From the cell containing the given text, extract its center point as [x, y] coordinate. 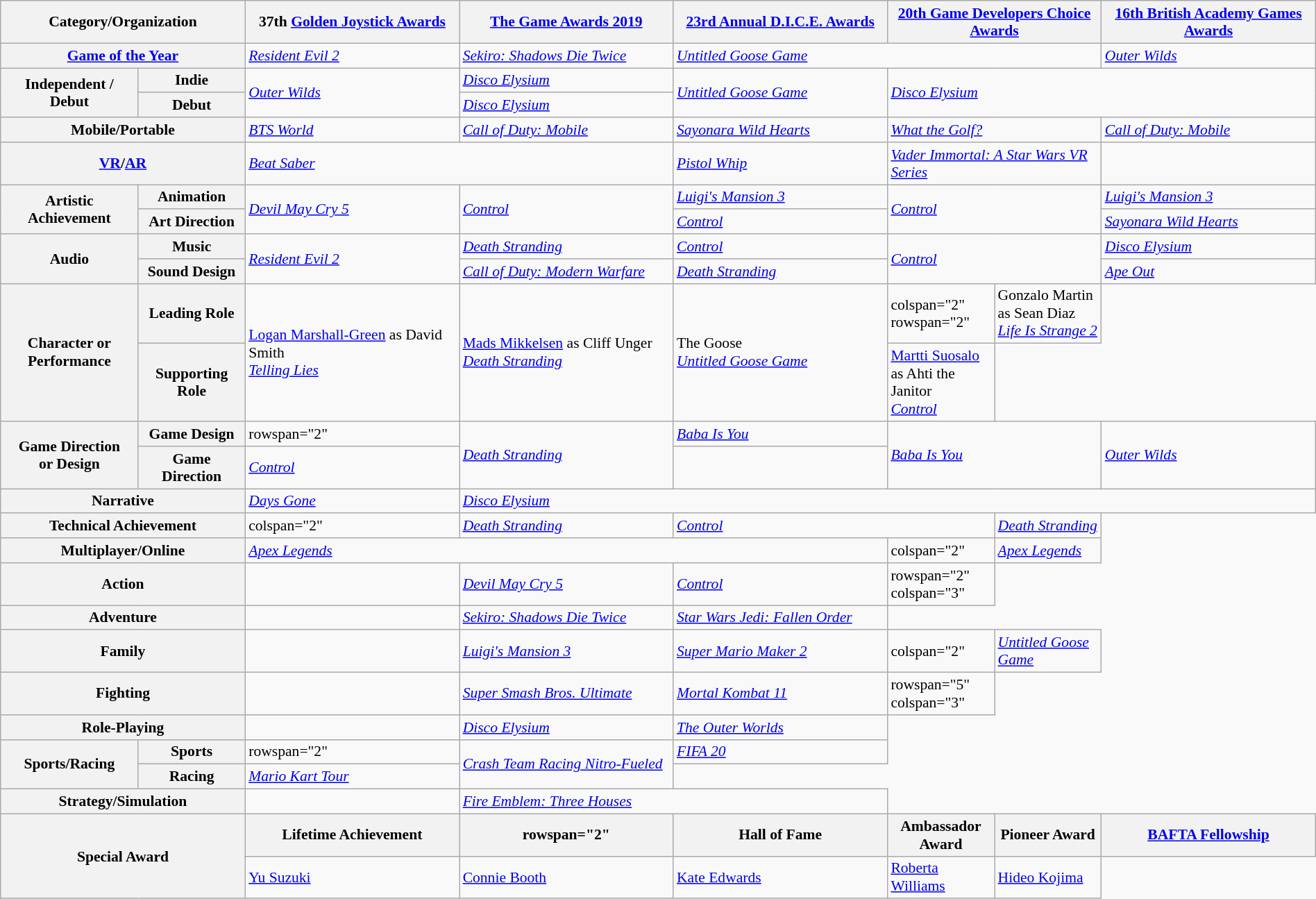
Game Direction [192, 467]
Beat Saber [459, 162]
Ape Out [1209, 271]
Connie Booth [566, 877]
What the Golf? [994, 130]
Kate Edwards [780, 877]
Music [192, 246]
Technical Achievement [123, 526]
BAFTA Fellowship [1209, 834]
Logan Marshall-Green as David SmithTelling Lies [352, 353]
rowspan="2" colspan="3" [940, 583]
Hideo Kojima [1048, 877]
Game Directionor Design [69, 455]
Role-Playing [123, 727]
Game Design [192, 434]
Family [123, 651]
Pistol Whip [780, 162]
Gonzalo Martin as Sean DiazLife Is Strange 2 [1048, 314]
Ambassador Award [940, 834]
Yu Suzuki [352, 877]
Strategy/Simulation [123, 801]
23rd Annual D.I.C.E. Awards [780, 22]
FIFA 20 [780, 752]
Sports [192, 752]
Pioneer Award [1048, 834]
Super Smash Bros. Ultimate [566, 693]
Hall of Fame [780, 834]
Animation [192, 197]
Mario Kart Tour [352, 777]
colspan="2" rowspan="2" [940, 314]
Sound Design [192, 271]
Audio [69, 258]
Lifetime Achievement [352, 834]
Sports/Racing [69, 764]
Days Gone [352, 501]
Action [123, 583]
20th Game Developers Choice Awards [994, 22]
Mortal Kombat 11 [780, 693]
Super Mario Maker 2 [780, 651]
Narrative [123, 501]
16th British Academy Games Awards [1209, 22]
Leading Role [192, 314]
Mads Mikkelsen as Cliff UngerDeath Stranding [566, 353]
Indie [192, 81]
Martti Suosalo as Ahti the JanitorControl [940, 383]
Adventure [123, 618]
Art Direction [192, 221]
Roberta Williams [940, 877]
Mobile/Portable [123, 130]
Fire Emblem: Three Houses [673, 801]
Supporting Role [192, 383]
37th Golden Joystick Awards [352, 22]
Category/Organization [123, 22]
Artistic Achievement [69, 210]
The GooseUntitled Goose Game [780, 353]
Call of Duty: Modern Warfare [566, 271]
rowspan="5" colspan="3" [940, 693]
The Outer Worlds [780, 727]
Star Wars Jedi: Fallen Order [780, 618]
Independent / Debut [69, 93]
Vader Immortal: A Star Wars VR Series [994, 162]
VR/AR [123, 162]
Character or Performance [69, 353]
Racing [192, 777]
Crash Team Racing Nitro-Fueled [566, 764]
Fighting [123, 693]
Special Award [123, 856]
Debut [192, 105]
Game of the Year [123, 56]
Multiplayer/Online [123, 551]
The Game Awards 2019 [566, 22]
BTS World [352, 130]
